Find where the given text appears and provide that cell's center as [X, Y] coordinate. 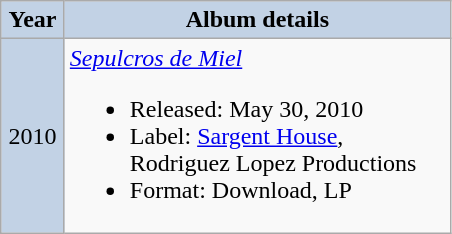
2010 [33, 136]
Sepulcros de MielReleased: May 30, 2010Label: Sargent House,Rodriguez Lopez ProductionsFormat: Download, LP [257, 136]
Album details [257, 20]
Year [33, 20]
